Capture the cell that displays the provided text and extract its [X, Y] central coordinate. 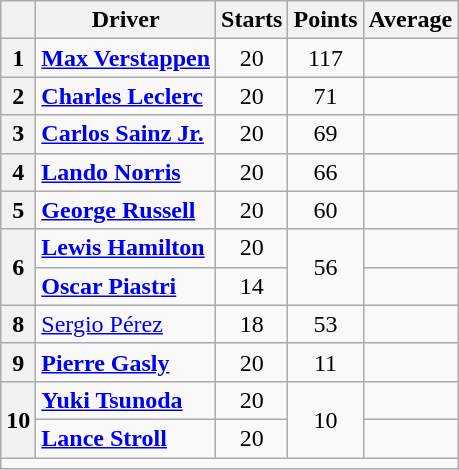
9 [18, 362]
1 [18, 58]
Lance Stroll [126, 438]
117 [326, 58]
George Russell [126, 210]
Carlos Sainz Jr. [126, 134]
Average [410, 20]
6 [18, 267]
Yuki Tsunoda [126, 400]
8 [18, 324]
Starts [252, 20]
Lewis Hamilton [126, 248]
Driver [126, 20]
14 [252, 286]
60 [326, 210]
5 [18, 210]
3 [18, 134]
18 [252, 324]
Sergio Pérez [126, 324]
2 [18, 96]
Oscar Piastri [126, 286]
Charles Leclerc [126, 96]
71 [326, 96]
53 [326, 324]
Lando Norris [126, 172]
69 [326, 134]
Points [326, 20]
Pierre Gasly [126, 362]
56 [326, 267]
4 [18, 172]
66 [326, 172]
11 [326, 362]
Max Verstappen [126, 58]
